Capture the cell that displays the provided text and extract its (X, Y) central coordinate. 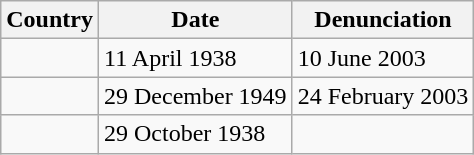
29 October 1938 (195, 134)
Date (195, 20)
11 April 1938 (195, 58)
Country (50, 20)
29 December 1949 (195, 96)
24 February 2003 (383, 96)
Denunciation (383, 20)
10 June 2003 (383, 58)
